For the text-containing cell, return its midpoint in [x, y] coordinate format. 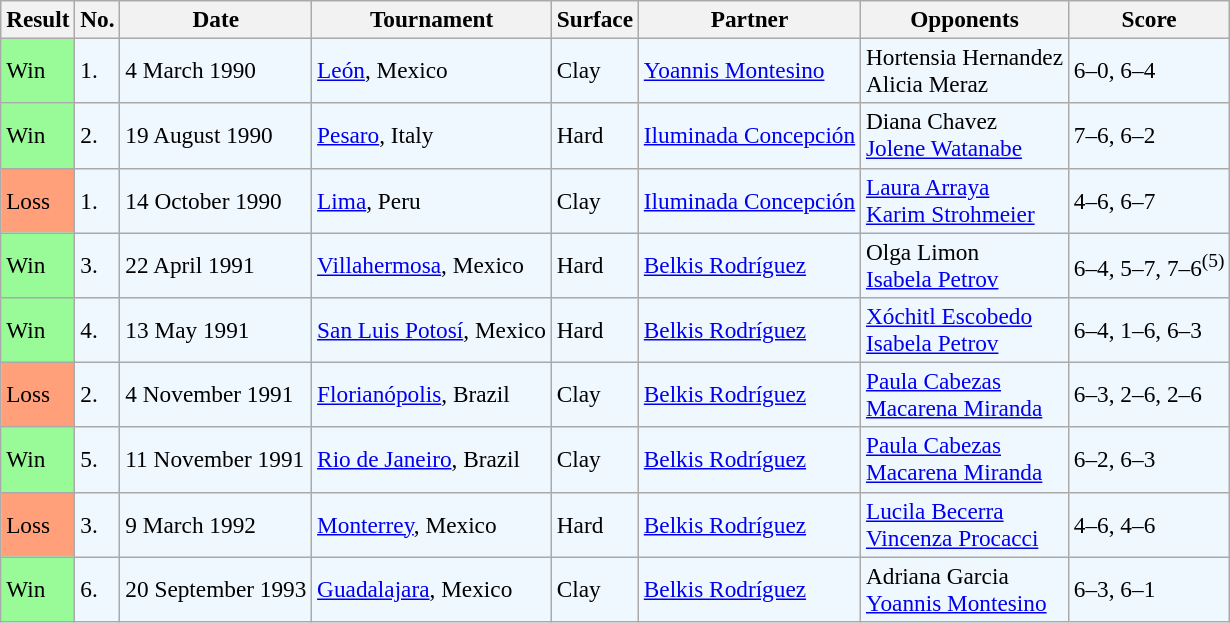
Date [216, 19]
León, Mexico [432, 70]
Tournament [432, 19]
Pesaro, Italy [432, 136]
San Luis Potosí, Mexico [432, 330]
4. [98, 330]
Diana Chavez Jolene Watanabe [965, 136]
14 October 1990 [216, 200]
4 November 1991 [216, 394]
4–6, 6–7 [1148, 200]
22 April 1991 [216, 264]
Opponents [965, 19]
Florianópolis, Brazil [432, 394]
Guadalajara, Mexico [432, 588]
Lima, Peru [432, 200]
Xóchitl Escobedo Isabela Petrov [965, 330]
No. [98, 19]
6–3, 2–6, 2–6 [1148, 394]
6–2, 6–3 [1148, 460]
5. [98, 460]
6–4, 1–6, 6–3 [1148, 330]
20 September 1993 [216, 588]
Villahermosa, Mexico [432, 264]
Score [1148, 19]
11 November 1991 [216, 460]
Monterrey, Mexico [432, 524]
6–4, 5–7, 7–6(5) [1148, 264]
Rio de Janeiro, Brazil [432, 460]
Partner [749, 19]
6–3, 6–1 [1148, 588]
13 May 1991 [216, 330]
Yoannis Montesino [749, 70]
Adriana Garcia Yoannis Montesino [965, 588]
19 August 1990 [216, 136]
7–6, 6–2 [1148, 136]
Hortensia Hernandez Alicia Meraz [965, 70]
Surface [594, 19]
Laura Arraya Karim Strohmeier [965, 200]
4–6, 4–6 [1148, 524]
Result [38, 19]
Lucila Becerra Vincenza Procacci [965, 524]
4 March 1990 [216, 70]
9 March 1992 [216, 524]
6. [98, 588]
6–0, 6–4 [1148, 70]
Olga Limon Isabela Petrov [965, 264]
